Search for the cell housing the specified text and yield its [x, y] center coordinate. 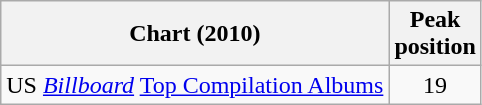
Chart (2010) [195, 34]
Peakposition [435, 34]
US Billboard Top Compilation Albums [195, 85]
19 [435, 85]
